From the cell containing the given text, extract its center point as (x, y) coordinate. 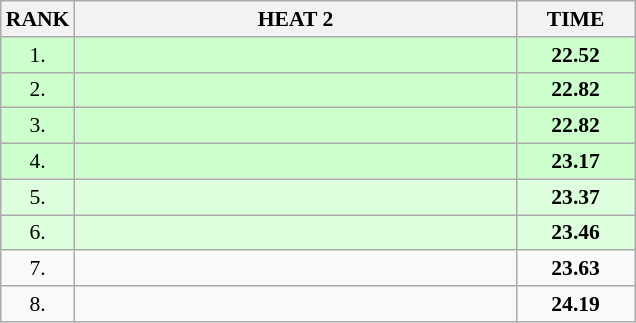
4. (38, 162)
2. (38, 90)
7. (38, 269)
23.63 (576, 269)
HEAT 2 (295, 19)
23.46 (576, 233)
6. (38, 233)
24.19 (576, 304)
23.17 (576, 162)
TIME (576, 19)
1. (38, 55)
23.37 (576, 197)
RANK (38, 19)
3. (38, 126)
22.52 (576, 55)
8. (38, 304)
5. (38, 197)
